For the text-containing cell, return its midpoint in [X, Y] coordinate format. 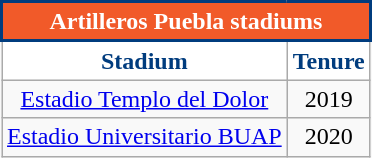
Tenure [328, 60]
Stadium [145, 60]
Artilleros Puebla stadiums [186, 22]
Estadio Templo del Dolor [145, 99]
2020 [328, 137]
2019 [328, 99]
Estadio Universitario BUAP [145, 137]
